Detect which cell encompasses the target text, then output its [X, Y] center coordinate. 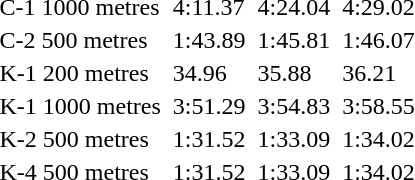
1:43.89 [209, 40]
1:33.09 [294, 139]
1:31.52 [209, 139]
1:45.81 [294, 40]
3:51.29 [209, 106]
34.96 [209, 73]
3:54.83 [294, 106]
35.88 [294, 73]
